For the text-containing cell, return its midpoint in (X, Y) coordinate format. 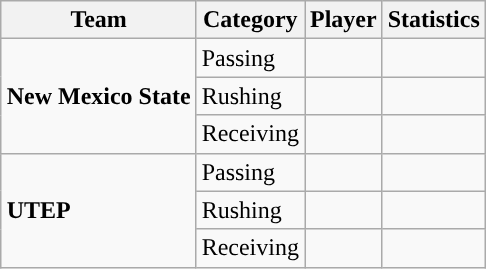
New Mexico State (98, 96)
Team (98, 20)
Category (250, 20)
Player (343, 20)
Statistics (434, 20)
UTEP (98, 210)
